For the text-containing cell, return its midpoint in [x, y] coordinate format. 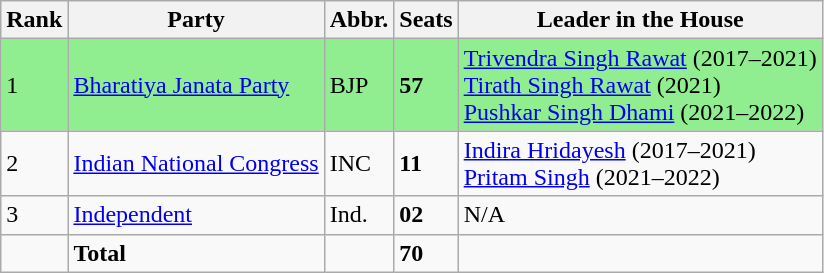
Ind. [359, 215]
Seats [426, 20]
70 [426, 253]
11 [426, 164]
Independent [196, 215]
Trivendra Singh Rawat (2017–2021)Tirath Singh Rawat (2021)Pushkar Singh Dhami (2021–2022) [640, 85]
Abbr. [359, 20]
INC [359, 164]
Indira Hridayesh (2017–2021)Pritam Singh (2021–2022) [640, 164]
Party [196, 20]
57 [426, 85]
Total [196, 253]
Bharatiya Janata Party [196, 85]
BJP [359, 85]
N/A [640, 215]
Leader in the House [640, 20]
Rank [34, 20]
Indian National Congress [196, 164]
02 [426, 215]
3 [34, 215]
2 [34, 164]
1 [34, 85]
